Scan for the cell matching the given text and deliver its (x, y) coordinate at center. 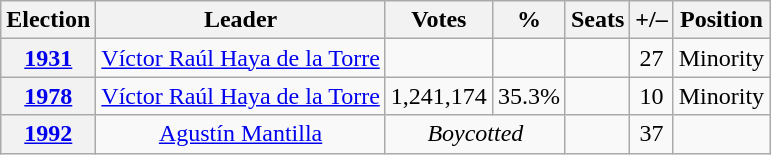
1978 (48, 96)
Votes (438, 20)
% (528, 20)
10 (652, 96)
Boycotted (475, 134)
27 (652, 58)
Seats (597, 20)
Position (721, 20)
Election (48, 20)
1,241,174 (438, 96)
35.3% (528, 96)
+/– (652, 20)
1992 (48, 134)
Leader (241, 20)
1931 (48, 58)
Agustín Mantilla (241, 134)
37 (652, 134)
